Return the [x, y] coordinate for the center point of the cell that contains the specified text.  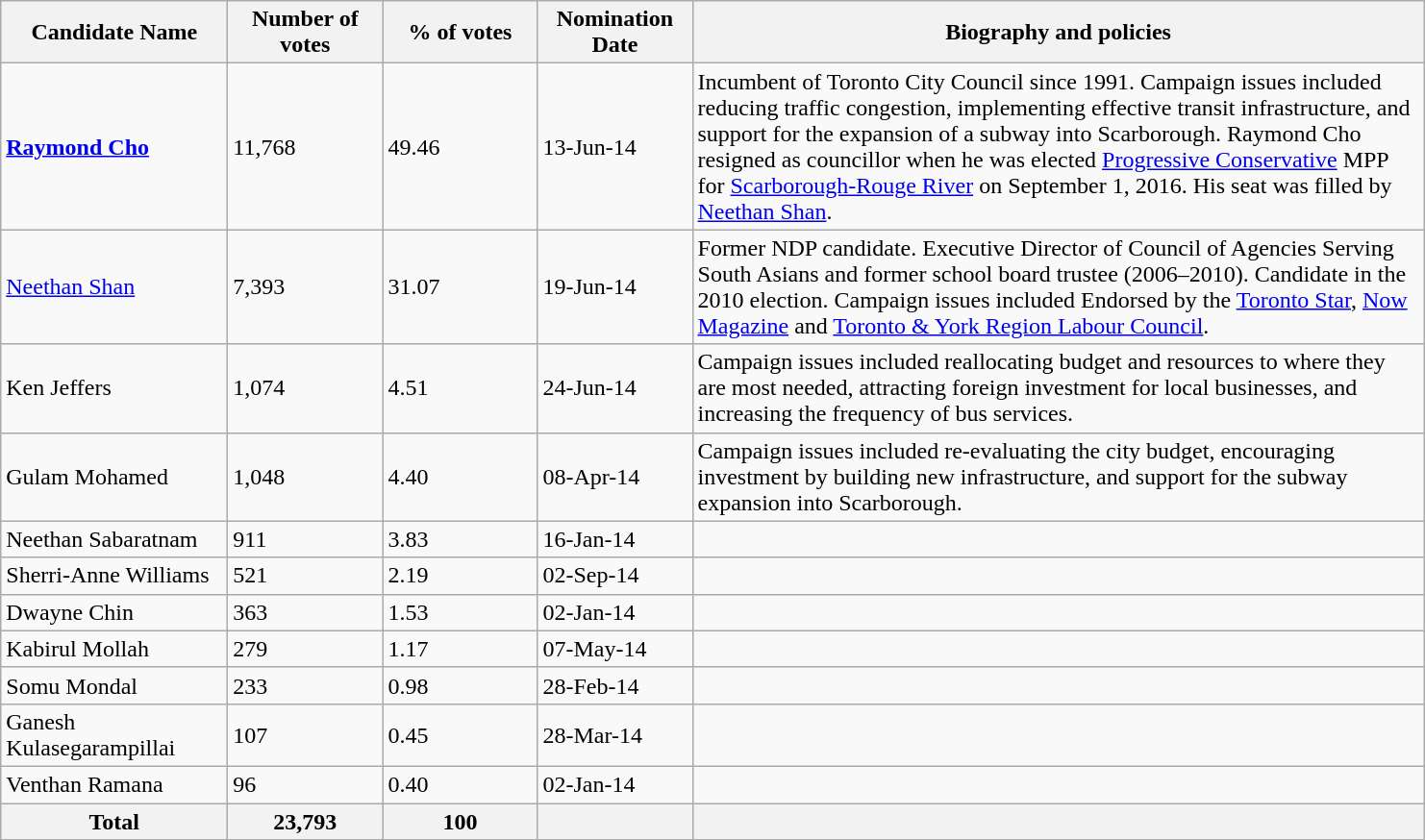
Ganesh Kulasegarampillai [114, 734]
Biography and policies [1058, 33]
0.45 [460, 734]
16-Jan-14 [615, 539]
% of votes [460, 33]
24-Jun-14 [615, 388]
1.17 [460, 649]
4.40 [460, 477]
363 [306, 612]
02-Sep-14 [615, 576]
28-Mar-14 [615, 734]
49.46 [460, 146]
1.53 [460, 612]
28-Feb-14 [615, 685]
Sherri-Anne Williams [114, 576]
1,048 [306, 477]
23,793 [306, 822]
07-May-14 [615, 649]
Number of votes [306, 33]
11,768 [306, 146]
08-Apr-14 [615, 477]
Nomination Date [615, 33]
107 [306, 734]
19-Jun-14 [615, 286]
31.07 [460, 286]
Neethan Shan [114, 286]
911 [306, 539]
1,074 [306, 388]
7,393 [306, 286]
Dwayne Chin [114, 612]
3.83 [460, 539]
Gulam Mohamed [114, 477]
Kabirul Mollah [114, 649]
100 [460, 822]
Venthan Ramana [114, 784]
96 [306, 784]
Ken Jeffers [114, 388]
Somu Mondal [114, 685]
Total [114, 822]
279 [306, 649]
13-Jun-14 [615, 146]
0.98 [460, 685]
Neethan Sabaratnam [114, 539]
521 [306, 576]
233 [306, 685]
4.51 [460, 388]
2.19 [460, 576]
Raymond Cho [114, 146]
Candidate Name [114, 33]
0.40 [460, 784]
